Search for the cell housing the specified text and yield its [x, y] center coordinate. 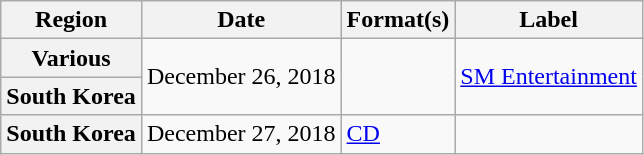
CD [398, 134]
Region [72, 20]
Label [549, 20]
Date [241, 20]
December 26, 2018 [241, 77]
SM Entertainment [549, 77]
Format(s) [398, 20]
December 27, 2018 [241, 134]
Various [72, 58]
